Locate the cell with the specified text and output its (x, y) center coordinate. 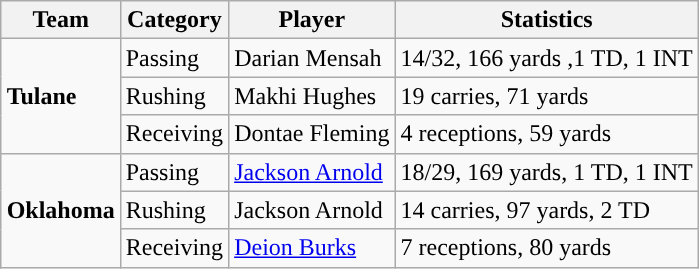
Dontae Fleming (312, 134)
Deion Burks (312, 248)
7 receptions, 80 yards (546, 248)
19 carries, 71 yards (546, 96)
Category (174, 20)
Makhi Hughes (312, 96)
14 carries, 97 yards, 2 TD (546, 210)
Player (312, 20)
Team (60, 20)
Oklahoma (60, 210)
Statistics (546, 20)
4 receptions, 59 yards (546, 134)
Darian Mensah (312, 58)
14/32, 166 yards ,1 TD, 1 INT (546, 58)
18/29, 169 yards, 1 TD, 1 INT (546, 172)
Tulane (60, 96)
